Detect which cell encompasses the target text, then output its (X, Y) center coordinate. 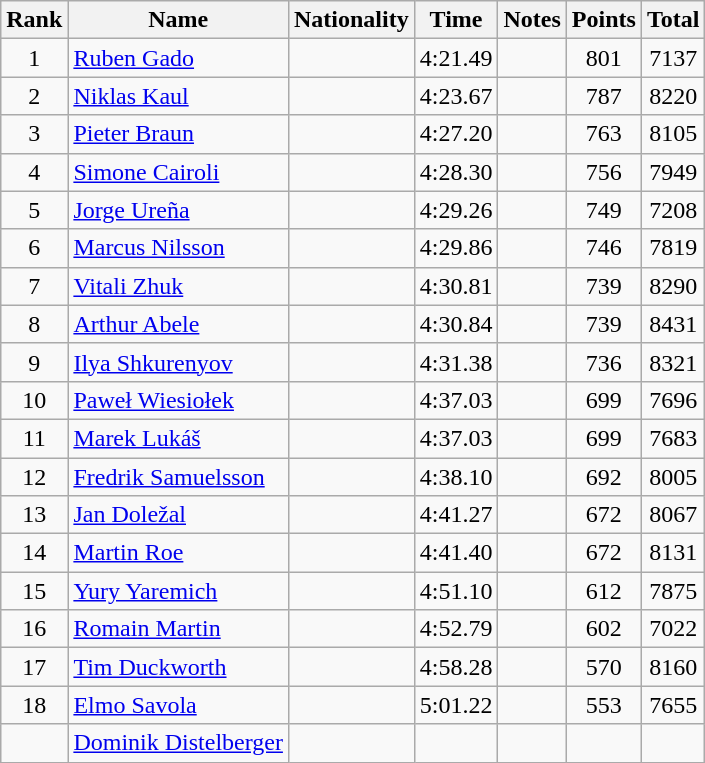
7949 (673, 172)
736 (604, 362)
692 (604, 477)
7875 (673, 591)
Jan Doležal (178, 515)
746 (604, 248)
8220 (673, 96)
4:27.20 (456, 134)
570 (604, 667)
Tim Duckworth (178, 667)
8321 (673, 362)
801 (604, 58)
13 (34, 515)
4:23.67 (456, 96)
4:31.38 (456, 362)
Name (178, 20)
7137 (673, 58)
3 (34, 134)
4:41.40 (456, 553)
Marek Lukáš (178, 438)
749 (604, 210)
14 (34, 553)
4:29.26 (456, 210)
7655 (673, 705)
4:21.49 (456, 58)
Paweł Wiesiołek (178, 400)
Vitali Zhuk (178, 286)
8005 (673, 477)
4:28.30 (456, 172)
Marcus Nilsson (178, 248)
4 (34, 172)
4:29.86 (456, 248)
12 (34, 477)
Fredrik Samuelsson (178, 477)
8160 (673, 667)
612 (604, 591)
18 (34, 705)
553 (604, 705)
Pieter Braun (178, 134)
Points (604, 20)
9 (34, 362)
4:38.10 (456, 477)
602 (604, 629)
Niklas Kaul (178, 96)
17 (34, 667)
7696 (673, 400)
8290 (673, 286)
5:01.22 (456, 705)
4:51.10 (456, 591)
16 (34, 629)
Rank (34, 20)
4:52.79 (456, 629)
4:58.28 (456, 667)
Dominik Distelberger (178, 743)
Arthur Abele (178, 324)
8 (34, 324)
6 (34, 248)
5 (34, 210)
8431 (673, 324)
756 (604, 172)
10 (34, 400)
Martin Roe (178, 553)
2 (34, 96)
Total (673, 20)
Nationality (351, 20)
Romain Martin (178, 629)
4:30.84 (456, 324)
4:41.27 (456, 515)
Elmo Savola (178, 705)
Jorge Ureña (178, 210)
763 (604, 134)
1 (34, 58)
787 (604, 96)
7022 (673, 629)
Ruben Gado (178, 58)
8105 (673, 134)
7819 (673, 248)
7683 (673, 438)
Yury Yaremich (178, 591)
11 (34, 438)
15 (34, 591)
Time (456, 20)
4:30.81 (456, 286)
7 (34, 286)
8131 (673, 553)
Notes (532, 20)
8067 (673, 515)
7208 (673, 210)
Ilya Shkurenyov (178, 362)
Simone Cairoli (178, 172)
